Find where the given text appears and provide that cell's center as (x, y) coordinate. 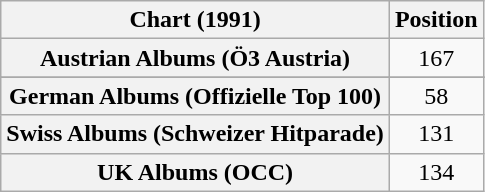
58 (436, 96)
Swiss Albums (Schweizer Hitparade) (196, 134)
Chart (1991) (196, 20)
UK Albums (OCC) (196, 172)
131 (436, 134)
Austrian Albums (Ö3 Austria) (196, 58)
German Albums (Offizielle Top 100) (196, 96)
167 (436, 58)
134 (436, 172)
Position (436, 20)
